Locate the cell with the specified text and output its (X, Y) center coordinate. 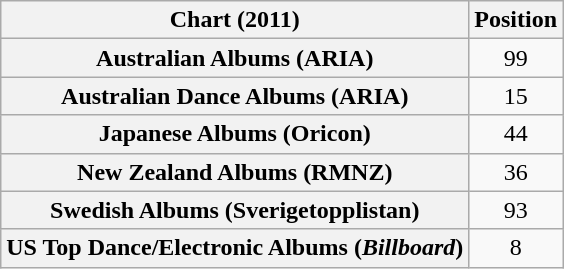
Chart (2011) (235, 20)
Position (516, 20)
Australian Albums (ARIA) (235, 58)
Japanese Albums (Oricon) (235, 134)
93 (516, 210)
15 (516, 96)
36 (516, 172)
US Top Dance/Electronic Albums (Billboard) (235, 248)
44 (516, 134)
New Zealand Albums (RMNZ) (235, 172)
Australian Dance Albums (ARIA) (235, 96)
99 (516, 58)
Swedish Albums (Sverigetopplistan) (235, 210)
8 (516, 248)
